For the text-containing cell, return its midpoint in (x, y) coordinate format. 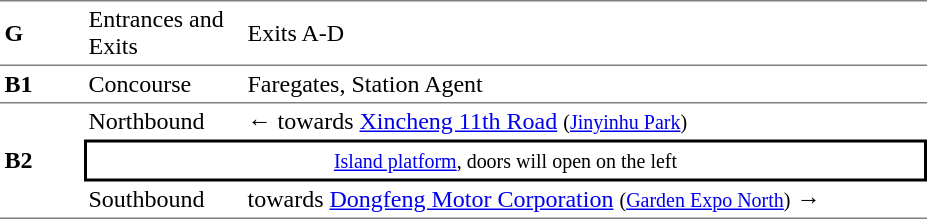
G (42, 33)
← towards Xincheng 11th Road (Jinyinhu Park) (585, 122)
B1 (42, 85)
Island platform, doors will open on the left (506, 161)
Faregates, Station Agent (585, 85)
Northbound (164, 122)
Concourse (164, 85)
Entrances and Exits (164, 33)
Exits A-D (585, 33)
